Capture the cell that displays the provided text and extract its (X, Y) central coordinate. 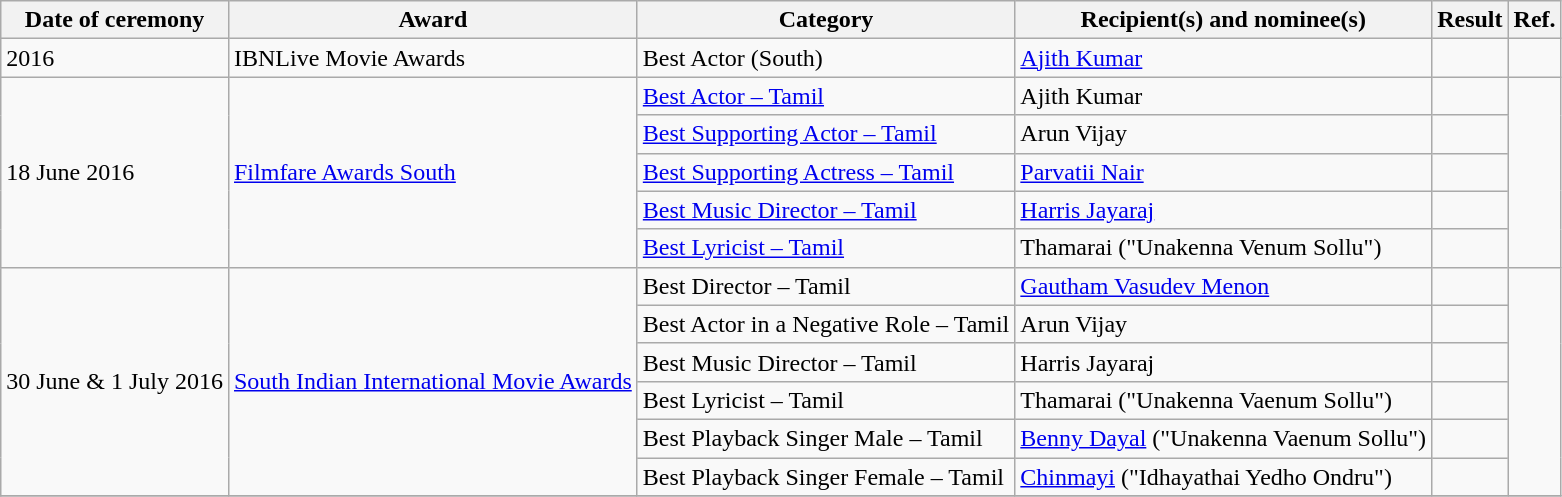
Best Actor (South) (826, 58)
Category (826, 20)
Best Actor in a Negative Role – Tamil (826, 324)
Ref. (1534, 20)
Best Playback Singer Male – Tamil (826, 438)
Benny Dayal ("Unakenna Vaenum Sollu") (1224, 438)
18 June 2016 (115, 172)
Best Actor – Tamil (826, 96)
Filmfare Awards South (432, 172)
IBNLive Movie Awards (432, 58)
Best Supporting Actor – Tamil (826, 134)
Best Director – Tamil (826, 286)
30 June & 1 July 2016 (115, 381)
Thamarai ("Unakenna Vaenum Sollu") (1224, 400)
Thamarai ("Unakenna Venum Sollu") (1224, 248)
Result (1470, 20)
Best Playback Singer Female – Tamil (826, 477)
Chinmayi ("Idhayathai Yedho Ondru") (1224, 477)
Best Supporting Actress – Tamil (826, 172)
Date of ceremony (115, 20)
Gautham Vasudev Menon (1224, 286)
South Indian International Movie Awards (432, 381)
Parvatii Nair (1224, 172)
2016 (115, 58)
Recipient(s) and nominee(s) (1224, 20)
Award (432, 20)
